Return the [X, Y] coordinate for the center point of the cell that contains the specified text.  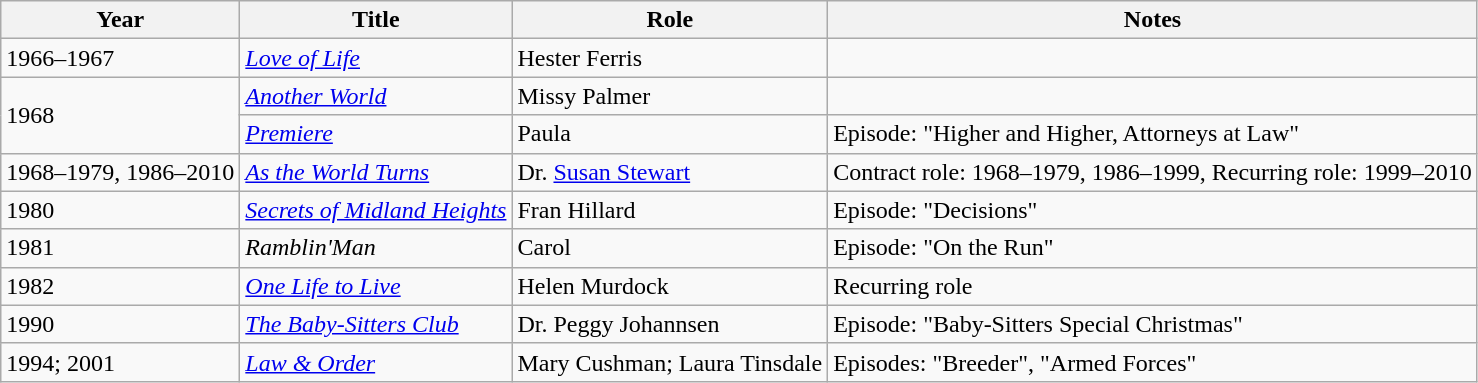
Dr. Peggy Johannsen [670, 324]
Secrets of Midland Heights [376, 210]
Paula [670, 134]
Law & Order [376, 362]
1982 [120, 286]
The Baby-Sitters Club [376, 324]
1968 [120, 115]
1968–1979, 1986–2010 [120, 172]
1994; 2001 [120, 362]
1980 [120, 210]
Carol [670, 248]
Ramblin'Man [376, 248]
Title [376, 20]
As the World Turns [376, 172]
Year [120, 20]
Recurring role [1153, 286]
Fran Hillard [670, 210]
Love of Life [376, 58]
Helen Murdock [670, 286]
Episode: "Decisions" [1153, 210]
Hester Ferris [670, 58]
1966–1967 [120, 58]
Dr. Susan Stewart [670, 172]
Contract role: 1968–1979, 1986–1999, Recurring role: 1999–2010 [1153, 172]
Notes [1153, 20]
Episode: "On the Run" [1153, 248]
Role [670, 20]
1990 [120, 324]
Episode: "Higher and Higher, Attorneys at Law" [1153, 134]
Episode: "Baby-Sitters Special Christmas" [1153, 324]
Premiere [376, 134]
Missy Palmer [670, 96]
Episodes: "Breeder", "Armed Forces" [1153, 362]
1981 [120, 248]
One Life to Live [376, 286]
Another World [376, 96]
Mary Cushman; Laura Tinsdale [670, 362]
